Identify which cell holds the provided text, then report its (x, y) central coordinate. 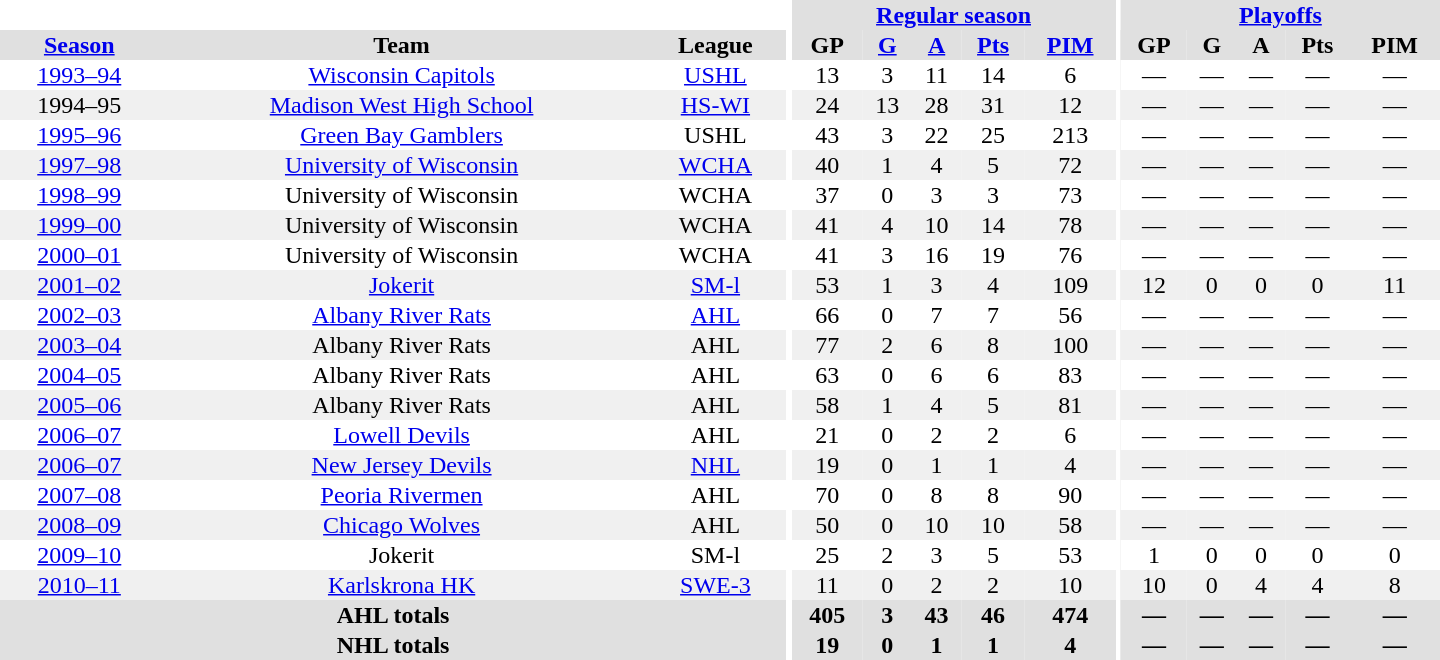
2010–11 (80, 585)
73 (1070, 195)
474 (1070, 615)
83 (1070, 375)
213 (1070, 135)
109 (1070, 285)
90 (1070, 495)
2002–03 (80, 315)
2007–08 (80, 495)
1993–94 (80, 75)
2000–01 (80, 255)
46 (993, 615)
78 (1070, 225)
League (716, 45)
37 (828, 195)
Wisconsin Capitols (402, 75)
22 (936, 135)
100 (1070, 345)
21 (828, 435)
1998–99 (80, 195)
AHL totals (393, 615)
New Jersey Devils (402, 465)
Team (402, 45)
Peoria Rivermen (402, 495)
Karlskrona HK (402, 585)
40 (828, 165)
72 (1070, 165)
2001–02 (80, 285)
81 (1070, 405)
31 (993, 105)
2004–05 (80, 375)
77 (828, 345)
56 (1070, 315)
1997–98 (80, 165)
Season (80, 45)
405 (828, 615)
16 (936, 255)
1999–00 (80, 225)
24 (828, 105)
Green Bay Gamblers (402, 135)
NHL (716, 465)
2009–10 (80, 555)
1995–96 (80, 135)
SWE-3 (716, 585)
Madison West High School (402, 105)
NHL totals (393, 645)
2005–06 (80, 405)
Chicago Wolves (402, 525)
2008–09 (80, 525)
70 (828, 495)
28 (936, 105)
Lowell Devils (402, 435)
66 (828, 315)
Playoffs (1280, 15)
76 (1070, 255)
50 (828, 525)
Regular season (954, 15)
HS-WI (716, 105)
1994–95 (80, 105)
63 (828, 375)
2003–04 (80, 345)
